Identify which cell holds the provided text, then report its [X, Y] central coordinate. 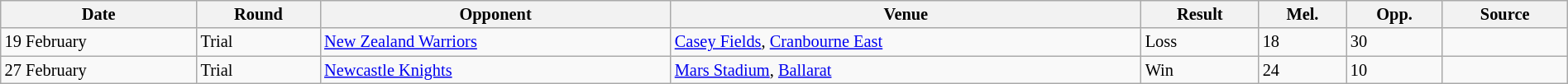
19 February [99, 42]
30 [1394, 42]
27 February [99, 70]
Date [99, 14]
Round [258, 14]
Result [1200, 14]
18 [1303, 42]
Casey Fields, Cranbourne East [906, 42]
Mars Stadium, Ballarat [906, 70]
24 [1303, 70]
Source [1505, 14]
Win [1200, 70]
Newcastle Knights [495, 70]
New Zealand Warriors [495, 42]
Opp. [1394, 14]
Mel. [1303, 14]
Venue [906, 14]
Opponent [495, 14]
Loss [1200, 42]
10 [1394, 70]
